Return the [x, y] coordinate for the center point of the cell that contains the specified text.  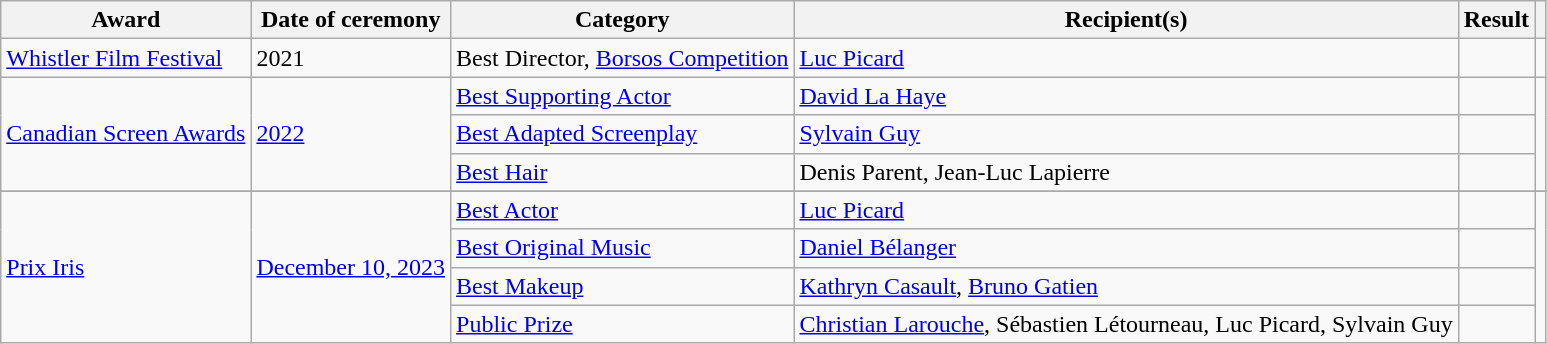
Best Supporting Actor [622, 96]
Kathryn Casault, Bruno Gatien [1126, 286]
December 10, 2023 [351, 267]
2022 [351, 134]
2021 [351, 58]
Best Actor [622, 210]
Best Hair [622, 172]
Result [1496, 20]
Daniel Bélanger [1126, 248]
Prix Iris [126, 267]
Award [126, 20]
Best Director, Borsos Competition [622, 58]
Best Makeup [622, 286]
Category [622, 20]
Best Adapted Screenplay [622, 134]
Best Original Music [622, 248]
Sylvain Guy [1126, 134]
Public Prize [622, 324]
Canadian Screen Awards [126, 134]
Date of ceremony [351, 20]
Christian Larouche, Sébastien Létourneau, Luc Picard, Sylvain Guy [1126, 324]
Denis Parent, Jean-Luc Lapierre [1126, 172]
Whistler Film Festival [126, 58]
David La Haye [1126, 96]
Recipient(s) [1126, 20]
